Return the (x, y) coordinate for the center point of the cell that contains the specified text.  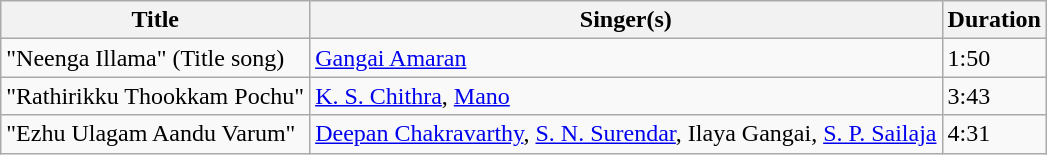
Deepan Chakravarthy, S. N. Surendar, Ilaya Gangai, S. P. Sailaja (626, 134)
"Neenga Illama" (Title song) (156, 58)
4:31 (994, 134)
1:50 (994, 58)
Singer(s) (626, 20)
Gangai Amaran (626, 58)
Title (156, 20)
Duration (994, 20)
K. S. Chithra, Mano (626, 96)
3:43 (994, 96)
"Rathirikku Thookkam Pochu" (156, 96)
"Ezhu Ulagam Aandu Varum" (156, 134)
